Return [x, y] of the center of cell containing provided text 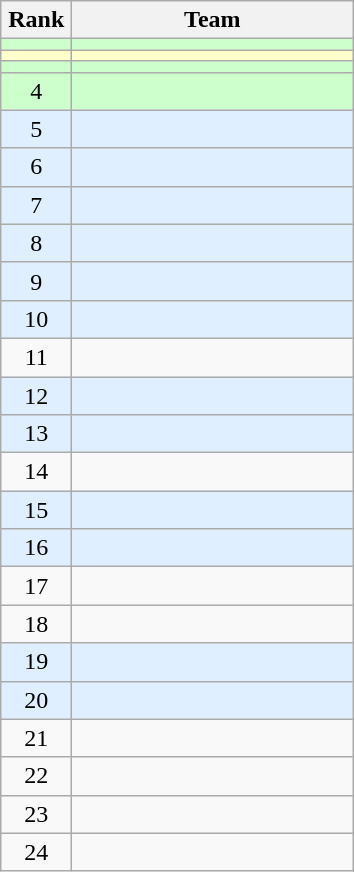
23 [36, 814]
21 [36, 738]
13 [36, 434]
20 [36, 700]
16 [36, 548]
22 [36, 776]
8 [36, 243]
24 [36, 852]
Rank [36, 20]
7 [36, 205]
5 [36, 129]
15 [36, 510]
17 [36, 586]
4 [36, 91]
9 [36, 281]
19 [36, 662]
18 [36, 624]
14 [36, 472]
6 [36, 167]
12 [36, 395]
11 [36, 357]
10 [36, 319]
Team [212, 20]
